For the text-containing cell, return its midpoint in (X, Y) coordinate format. 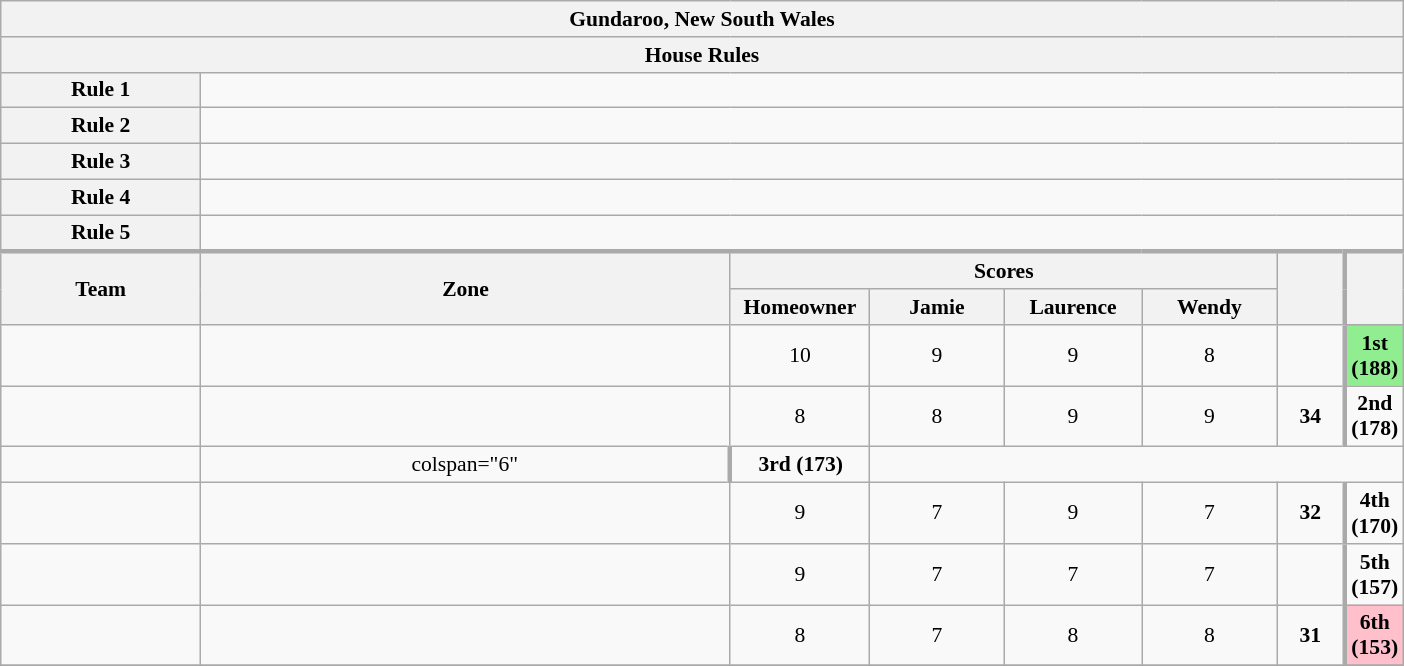
5th (157) (1374, 574)
Laurence (1072, 307)
1st (188) (1374, 356)
Rule 4 (101, 197)
Rule 5 (101, 234)
32 (1311, 514)
31 (1311, 636)
6th (153) (1374, 636)
10 (800, 356)
Gundaroo, New South Wales (702, 19)
Scores (1004, 270)
Homeowner (800, 307)
4th (170) (1374, 514)
Rule 2 (101, 126)
Zone (466, 288)
3rd (173) (800, 465)
34 (1311, 416)
Rule 1 (101, 90)
2nd (178) (1374, 416)
Wendy (1210, 307)
Jamie (936, 307)
Team (101, 288)
House Rules (702, 55)
colspan="6" (466, 465)
Rule 3 (101, 162)
